Capture the cell that displays the provided text and extract its [X, Y] central coordinate. 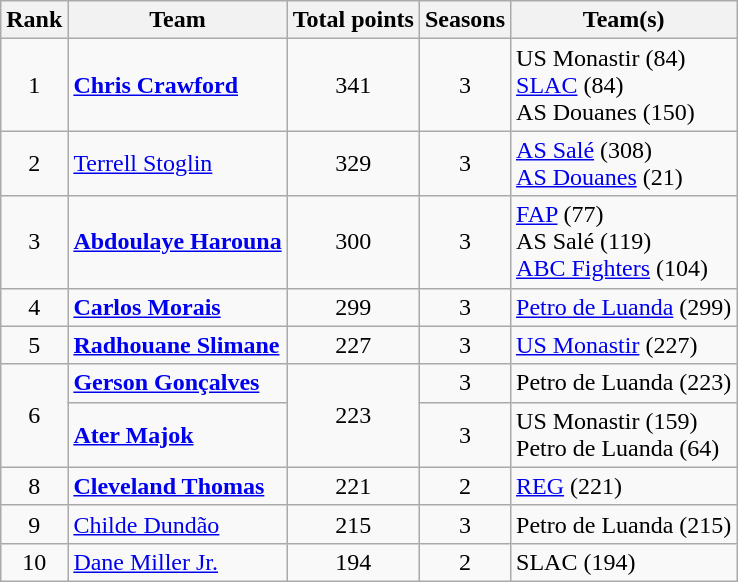
Rank [34, 20]
Seasons [464, 20]
REG (221) [624, 486]
Dane Miller Jr. [178, 562]
Team(s) [624, 20]
FAP (77)AS Salé (119)ABC Fighters (104) [624, 242]
Team [178, 20]
Abdoulaye Harouna [178, 242]
223 [353, 416]
Total points [353, 20]
329 [353, 164]
227 [353, 345]
221 [353, 486]
SLAC (194) [624, 562]
Petro de Luanda (299) [624, 307]
Cleveland Thomas [178, 486]
AS Salé (308)AS Douanes (21) [624, 164]
Radhouane Slimane [178, 345]
10 [34, 562]
9 [34, 524]
Gerson Gonçalves [178, 383]
US Monastir (84)SLAC (84)AS Douanes (150) [624, 85]
Petro de Luanda (215) [624, 524]
Petro de Luanda (223) [624, 383]
341 [353, 85]
Carlos Morais [178, 307]
6 [34, 416]
300 [353, 242]
US Monastir (159)Petro de Luanda (64) [624, 434]
4 [34, 307]
US Monastir (227) [624, 345]
Ater Majok [178, 434]
194 [353, 562]
215 [353, 524]
Terrell Stoglin [178, 164]
Childe Dundão [178, 524]
299 [353, 307]
5 [34, 345]
Chris Crawford [178, 85]
1 [34, 85]
8 [34, 486]
